Determine the (x, y) coordinate at the center of the cell enclosing the given text.  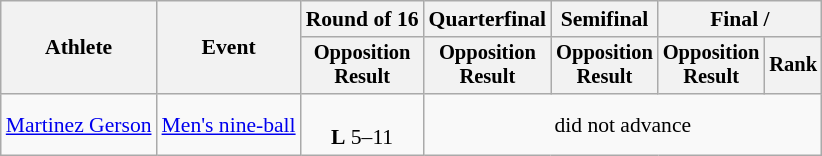
Round of 16 (362, 19)
L 5–11 (362, 124)
Athlete (79, 48)
Semifinal (604, 19)
Martinez Gerson (79, 124)
Men's nine-ball (229, 124)
Quarterfinal (488, 19)
did not advance (623, 124)
Final / (740, 19)
Event (229, 48)
Rank (793, 66)
